From the cell containing the given text, extract its center point as (X, Y) coordinate. 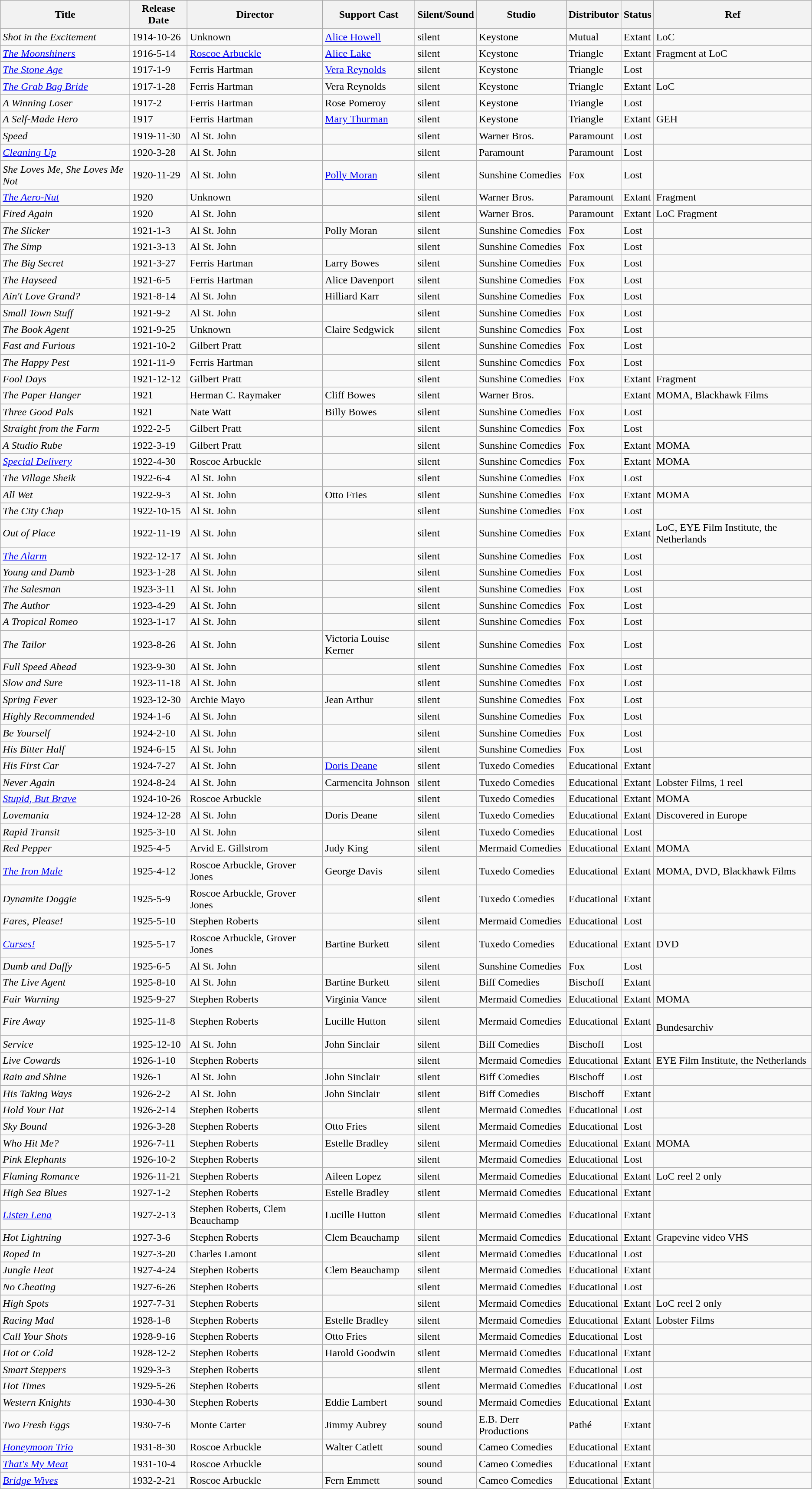
The Author (65, 605)
1928-9-16 (159, 1336)
High Spots (65, 1303)
Curses! (65, 943)
1924-1-6 (159, 716)
Live Cowards (65, 1060)
The Iron Mule (65, 871)
1923-1-28 (159, 572)
Silent/Sound (446, 15)
1914-10-26 (159, 37)
Honeymoon Trio (65, 1447)
Bridge Wives (65, 1480)
The Paper Hanger (65, 395)
That's My Meat (65, 1464)
Herman C. Raymaker (255, 395)
1917 (159, 119)
1925-11-8 (159, 1022)
Director (255, 15)
Monte Carter (255, 1425)
1925-6-5 (159, 966)
1922-9-3 (159, 494)
Slow and Sure (65, 683)
1921-1-3 (159, 230)
Alice Howell (369, 37)
Jimmy Aubrey (369, 1425)
Bundesarchiv (733, 1022)
Fern Emmett (369, 1480)
1926-7-11 (159, 1143)
Jean Arthur (369, 700)
Alice Lake (369, 53)
Cliff Bowes (369, 395)
Call Your Shots (65, 1336)
1927-2-13 (159, 1215)
Who Hit Me? (65, 1143)
Ref (733, 15)
1921-9-25 (159, 329)
Carmencita Johnson (369, 782)
Lovemania (65, 815)
Highly Recommended (65, 716)
1926-3-28 (159, 1127)
1923-4-29 (159, 605)
Straight from the Farm (65, 428)
1932-2-21 (159, 1480)
1920-3-28 (159, 152)
The Live Agent (65, 983)
1926-2-14 (159, 1110)
MOMA, Blackhawk Films (733, 395)
Hot or Cold (65, 1353)
Nate Watt (255, 412)
1921-3-13 (159, 247)
Alice Davenport (369, 280)
1916-5-14 (159, 53)
Flaming Romance (65, 1176)
GEH (733, 119)
No Cheating (65, 1287)
1927-3-6 (159, 1237)
1921-8-14 (159, 296)
The Simp (65, 247)
Billy Bowes (369, 412)
Charles Lamont (255, 1254)
Western Knights (65, 1403)
1923-9-30 (159, 667)
Never Again (65, 782)
Discovered in Europe (733, 815)
1925-5-9 (159, 899)
The Village Sheik (65, 478)
The Book Agent (65, 329)
1925-5-10 (159, 921)
1927-6-26 (159, 1287)
E.B. Derr Productions (521, 1425)
1925-3-10 (159, 832)
Three Good Pals (65, 412)
Pathé (593, 1425)
A Self-Made Hero (65, 119)
George Davis (369, 871)
1923-3-11 (159, 589)
High Sea Blues (65, 1193)
1921-9-2 (159, 313)
Red Pepper (65, 848)
The Slicker (65, 230)
Rain and Shine (65, 1077)
Larry Bowes (369, 263)
1923-12-30 (159, 700)
Fair Warning (65, 999)
She Loves Me, She Loves Me Not (65, 174)
DVD (733, 943)
His Taking Ways (65, 1093)
1926-2-2 (159, 1093)
1922-12-17 (159, 556)
1925-8-10 (159, 983)
Be Yourself (65, 733)
1926-1-10 (159, 1060)
1931-8-30 (159, 1447)
Full Speed Ahead (65, 667)
Grapevine video VHS (733, 1237)
Lobster Films, 1 reel (733, 782)
1919-11-30 (159, 136)
1922-4-30 (159, 461)
Lobster Films (733, 1320)
1924-6-15 (159, 749)
Victoria Louise Kerner (369, 644)
Fragment at LoC (733, 53)
1926-11-21 (159, 1176)
Aileen Lopez (369, 1176)
Hold Your Hat (65, 1110)
Sky Bound (65, 1127)
1925-4-12 (159, 871)
EYE Film Institute, the Netherlands (733, 1060)
Arvid E. Gillstrom (255, 848)
A Winning Loser (65, 103)
Studio (521, 15)
Judy King (369, 848)
Dynamite Doggie (65, 899)
Fired Again (65, 214)
The Alarm (65, 556)
Mutual (593, 37)
Status (638, 15)
A Studio Rube (65, 445)
MOMA, DVD, Blackhawk Films (733, 871)
1923-1-17 (159, 622)
Dumb and Daffy (65, 966)
LoC Fragment (733, 214)
1921-10-2 (159, 346)
1922-6-4 (159, 478)
The Stone Age (65, 70)
Speed (65, 136)
1917-2 (159, 103)
Hot Times (65, 1386)
1924-12-28 (159, 815)
His Bitter Half (65, 749)
1927-4-24 (159, 1270)
Shot in the Excitement (65, 37)
Virginia Vance (369, 999)
Stephen Roberts, Clem Beauchamp (255, 1215)
LoC, EYE Film Institute, the Netherlands (733, 534)
Listen Lena (65, 1215)
Fool Days (65, 379)
Hot Lightning (65, 1237)
His First Car (65, 766)
Cleaning Up (65, 152)
1930-4-30 (159, 1403)
1922-3-19 (159, 445)
The Hayseed (65, 280)
Out of Place (65, 534)
1922-10-15 (159, 511)
1928-1-8 (159, 1320)
Archie Mayo (255, 700)
Fast and Furious (65, 346)
All Wet (65, 494)
Title (65, 15)
The Happy Pest (65, 362)
Hilliard Karr (369, 296)
1927-3-20 (159, 1254)
Harold Goodwin (369, 1353)
Claire Sedgwick (369, 329)
Service (65, 1044)
Jungle Heat (65, 1270)
1929-3-3 (159, 1369)
1924-10-26 (159, 799)
1921-12-12 (159, 379)
Pink Elephants (65, 1160)
1924-2-10 (159, 733)
Fares, Please! (65, 921)
The Tailor (65, 644)
1929-5-26 (159, 1386)
Ain't Love Grand? (65, 296)
The Big Secret (65, 263)
1926-1 (159, 1077)
1917-1-28 (159, 86)
1922-11-19 (159, 534)
1930-7-6 (159, 1425)
1924-7-27 (159, 766)
1923-11-18 (159, 683)
Stupid, But Brave (65, 799)
Smart Steppers (65, 1369)
Eddie Lambert (369, 1403)
1921-11-9 (159, 362)
Rapid Transit (65, 832)
Release Date (159, 15)
Spring Fever (65, 700)
1927-7-31 (159, 1303)
1925-12-10 (159, 1044)
1925-9-27 (159, 999)
1921-6-5 (159, 280)
Distributor (593, 15)
1924-8-24 (159, 782)
1917-1-9 (159, 70)
Fire Away (65, 1022)
The Grab Bag Bride (65, 86)
1923-8-26 (159, 644)
Racing Mad (65, 1320)
The Salesman (65, 589)
Two Fresh Eggs (65, 1425)
Small Town Stuff (65, 313)
1925-5-17 (159, 943)
1921-3-27 (159, 263)
Special Delivery (65, 461)
1926-10-2 (159, 1160)
1922-2-5 (159, 428)
Mary Thurman (369, 119)
The Aero-Nut (65, 197)
Young and Dumb (65, 572)
1920-11-29 (159, 174)
1931-10-4 (159, 1464)
Roped In (65, 1254)
Rose Pomeroy (369, 103)
The City Chap (65, 511)
The Moonshiners (65, 53)
Support Cast (369, 15)
A Tropical Romeo (65, 622)
1927-1-2 (159, 1193)
Walter Catlett (369, 1447)
1928-12-2 (159, 1353)
1925-4-5 (159, 848)
